Scan for the cell matching the given text and deliver its [X, Y] coordinate at center. 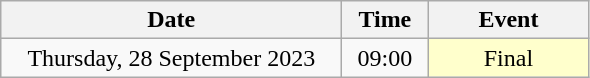
Thursday, 28 September 2023 [172, 58]
Event [508, 20]
Date [172, 20]
Final [508, 58]
09:00 [385, 58]
Time [385, 20]
